Search for the cell housing the specified text and yield its (x, y) center coordinate. 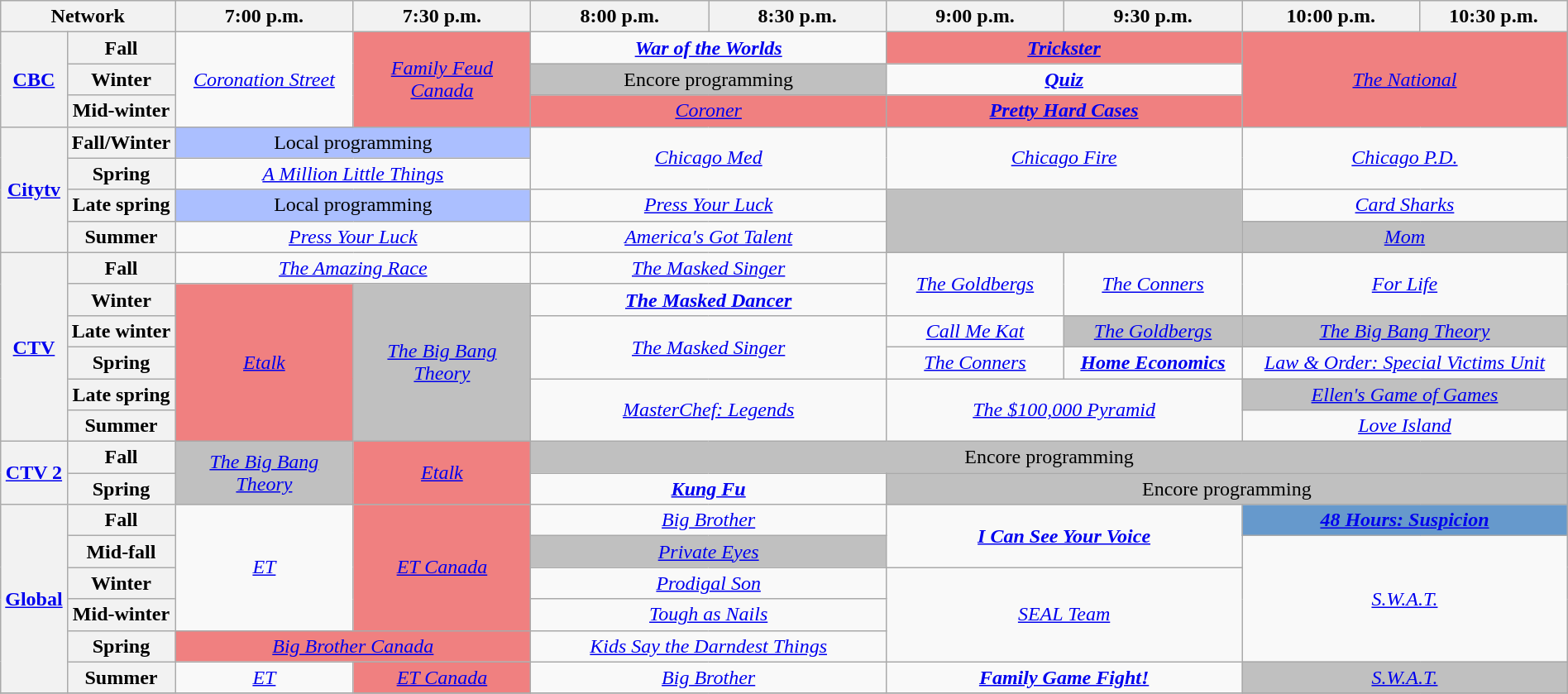
Coroner (709, 111)
Private Eyes (709, 552)
The Amazing Race (353, 268)
8:00 p.m. (620, 17)
SEAL Team (1064, 615)
Coronation Street (265, 79)
Mid-fall (121, 552)
Chicago Fire (1064, 158)
10:00 p.m. (1331, 17)
CTV 2 (34, 473)
Law & Order: Special Victims Unit (1405, 362)
CBC (34, 79)
Global (34, 599)
A Million Little Things (353, 174)
CTV (34, 347)
Card Sharks (1405, 205)
Ellen's Game of Games (1405, 395)
The Masked Dancer (709, 299)
7:30 p.m. (442, 17)
Home Economics (1153, 362)
Trickster (1064, 48)
Kung Fu (709, 489)
Network (88, 17)
For Life (1405, 284)
Citytv (34, 189)
War of the Worlds (709, 48)
7:00 p.m. (265, 17)
Love Island (1405, 426)
The National (1405, 79)
Quiz (1064, 79)
Pretty Hard Cases (1064, 111)
Tough as Nails (709, 615)
Family Feud Canada (442, 79)
America's Got Talent (709, 237)
Prodigal Son (709, 583)
10:30 p.m. (1494, 17)
Kids Say the Darndest Things (709, 646)
Chicago Med (709, 158)
Fall/Winter (121, 142)
I Can See Your Voice (1064, 536)
9:00 p.m. (974, 17)
MasterChef: Legends (709, 410)
8:30 p.m. (797, 17)
Chicago P.D. (1405, 158)
Mom (1405, 237)
Family Game Fight! (1064, 677)
9:30 p.m. (1153, 17)
Call Me Kat (974, 331)
Big Brother Canada (353, 646)
48 Hours: Suspicion (1405, 520)
Late winter (121, 331)
The $100,000 Pyramid (1064, 410)
